Capture the cell that displays the provided text and extract its [x, y] central coordinate. 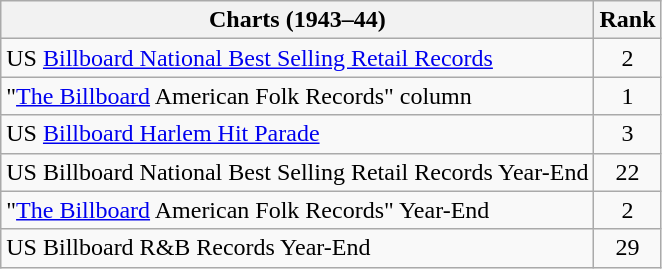
1 [628, 96]
US Billboard Harlem Hit Parade [298, 134]
US Billboard National Best Selling Retail Records [298, 58]
US Billboard National Best Selling Retail Records Year-End [298, 172]
Charts (1943–44) [298, 20]
"The Billboard American Folk Records" column [298, 96]
US Billboard R&B Records Year-End [298, 248]
3 [628, 134]
"The Billboard American Folk Records" Year-End [298, 210]
29 [628, 248]
Rank [628, 20]
22 [628, 172]
